Capture the cell that displays the provided text and extract its [x, y] central coordinate. 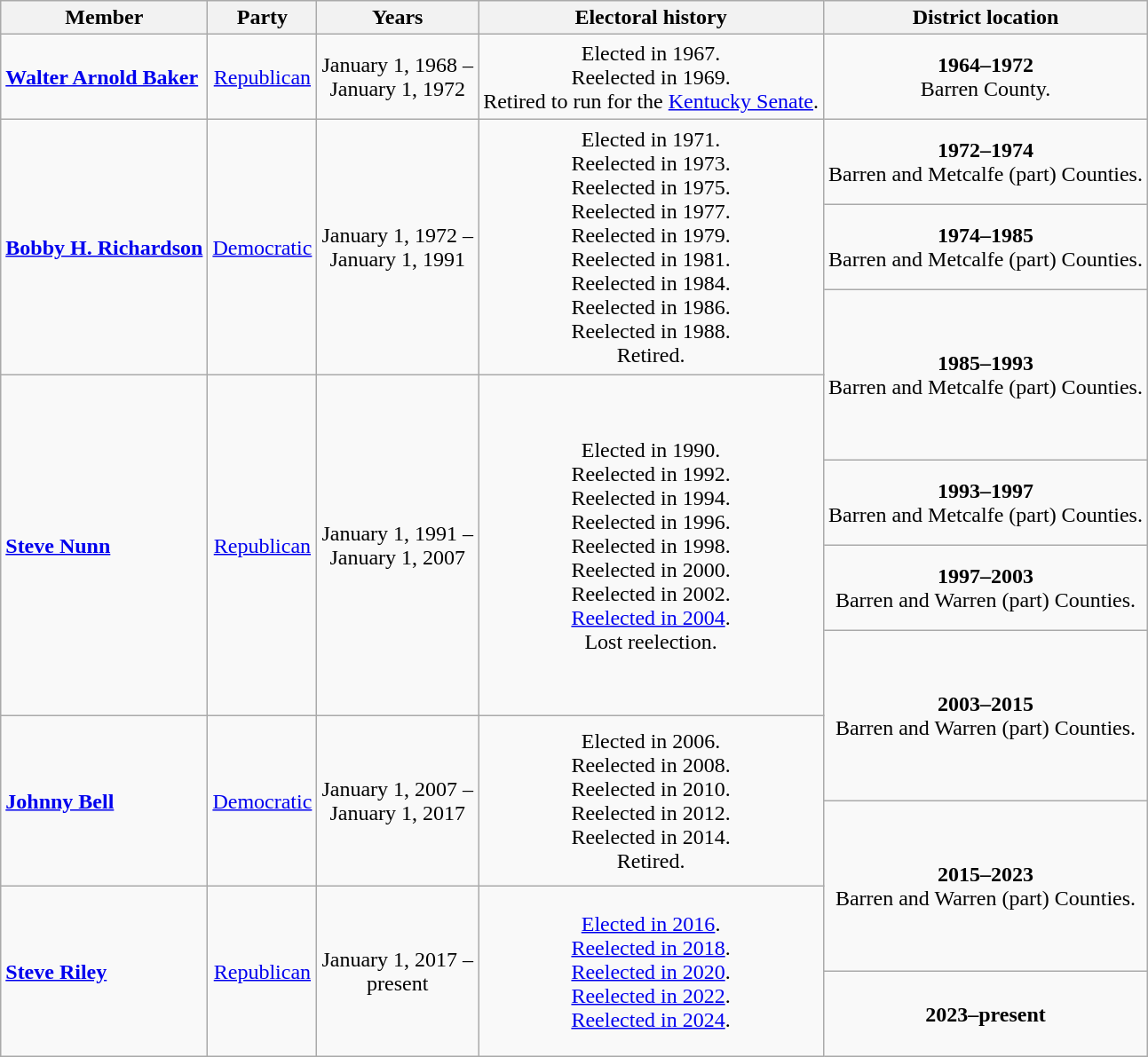
2003–2015Barren and Warren (part) Counties. [986, 716]
1972–1974Barren and Metcalfe (part) Counties. [986, 162]
2023–present [986, 1014]
January 1, 1968 –January 1, 1972 [398, 77]
Member [105, 18]
1974–1985Barren and Metcalfe (part) Counties. [986, 248]
Elected in 1967.Reelected in 1969.Retired to run for the Kentucky Senate. [652, 77]
Steve Nunn [105, 546]
Bobby H. Richardson [105, 248]
Elected in 2006.Reelected in 2008.Reelected in 2010.Reelected in 2012.Reelected in 2014.Retired. [652, 801]
January 1, 2017 –present [398, 972]
1985–1993Barren and Metcalfe (part) Counties. [986, 375]
Party [263, 18]
Years [398, 18]
Elected in 2016.Reelected in 2018.Reelected in 2020.Reelected in 2022.Reelected in 2024. [652, 972]
Electoral history [652, 18]
Walter Arnold Baker [105, 77]
1997–2003Barren and Warren (part) Counties. [986, 588]
January 1, 1991 –January 1, 2007 [398, 546]
2015–2023Barren and Warren (part) Counties. [986, 887]
1964–1972Barren County. [986, 77]
Johnny Bell [105, 801]
Steve Riley [105, 972]
January 1, 1972 –January 1, 1991 [398, 248]
January 1, 2007 –January 1, 2017 [398, 801]
1993–1997Barren and Metcalfe (part) Counties. [986, 503]
District location [986, 18]
